Detect which cell encompasses the target text, then output its [x, y] center coordinate. 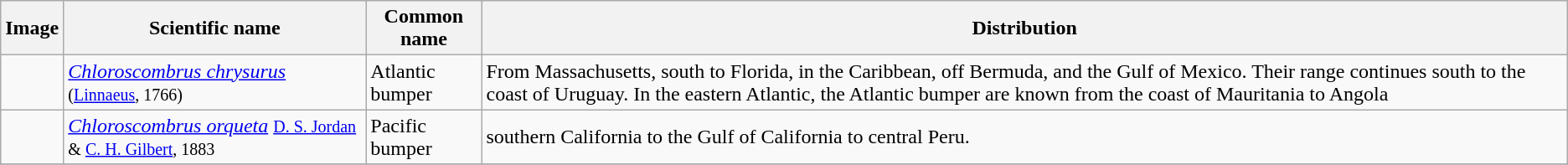
Scientific name [214, 28]
Pacific bumper [424, 137]
Atlantic bumper [424, 82]
Chloroscombrus chrysurus (Linnaeus, 1766) [214, 82]
Chloroscombrus orqueta D. S. Jordan & C. H. Gilbert, 1883 [214, 137]
southern California to the Gulf of California to central Peru. [1024, 137]
Common name [424, 28]
Distribution [1024, 28]
Image [32, 28]
